Capture the cell that displays the provided text and extract its [x, y] central coordinate. 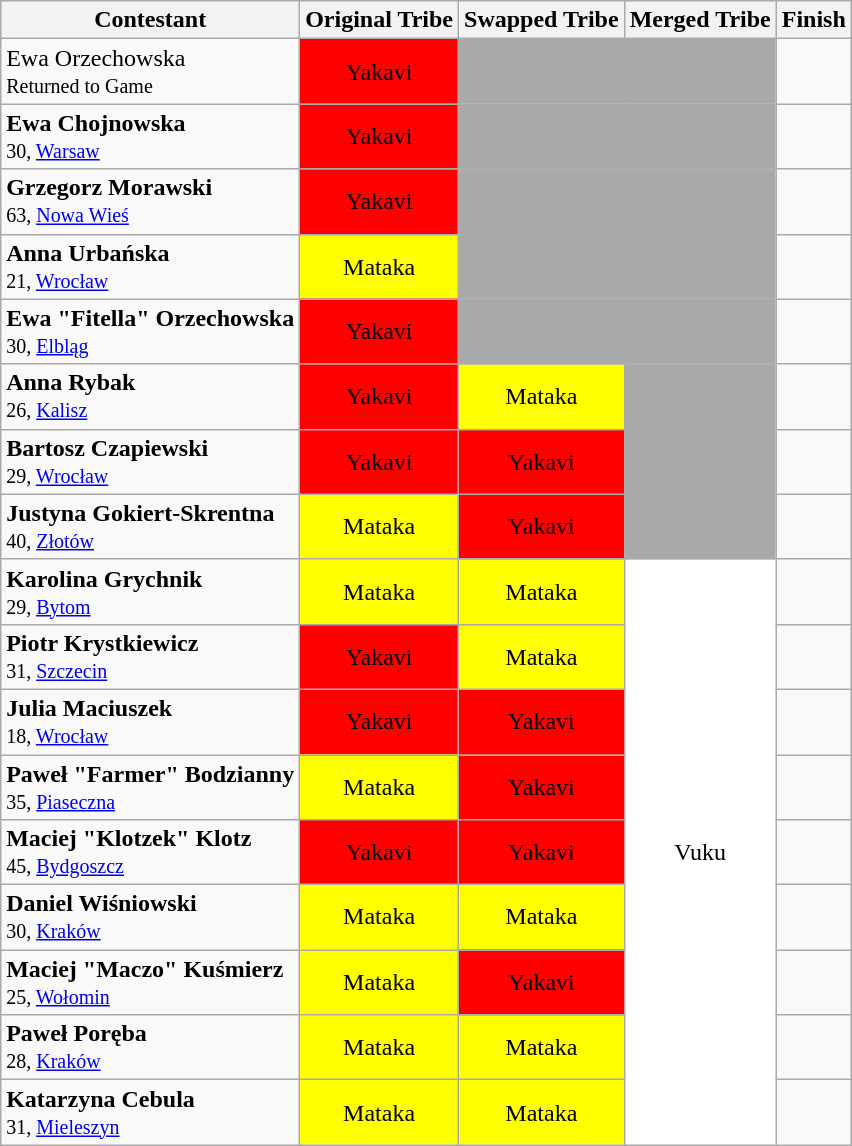
Swapped Tribe [542, 20]
Bartosz Czapiewski29, Wrocław [150, 462]
Maciej "Klotzek" Klotz45, Bydgoszcz [150, 852]
Ewa Chojnowska30, Warsaw [150, 136]
Justyna Gokiert-Skrentna40, Złotów [150, 526]
Karolina Grychnik29, Bytom [150, 592]
Paweł Poręba28, Kraków [150, 1048]
Anna Urbańska21, Wrocław [150, 266]
Original Tribe [380, 20]
Merged Tribe [700, 20]
Katarzyna Cebula31, Mieleszyn [150, 1112]
Ewa OrzechowskaReturned to Game [150, 72]
Maciej "Maczo" Kuśmierz25, Wołomin [150, 982]
Vuku [700, 852]
Ewa "Fitella" Orzechowska30, Elbląg [150, 332]
Paweł "Farmer" Bodzianny35, Piaseczna [150, 786]
Julia Maciuszek18, Wrocław [150, 722]
Piotr Krystkiewicz31, Szczecin [150, 656]
Finish [814, 20]
Daniel Wiśniowski30, Kraków [150, 918]
Contestant [150, 20]
Anna Rybak26, Kalisz [150, 396]
Grzegorz Morawski63, Nowa Wieś [150, 202]
